Extract the (x, y) coordinate from the center of the cell holding the provided text.  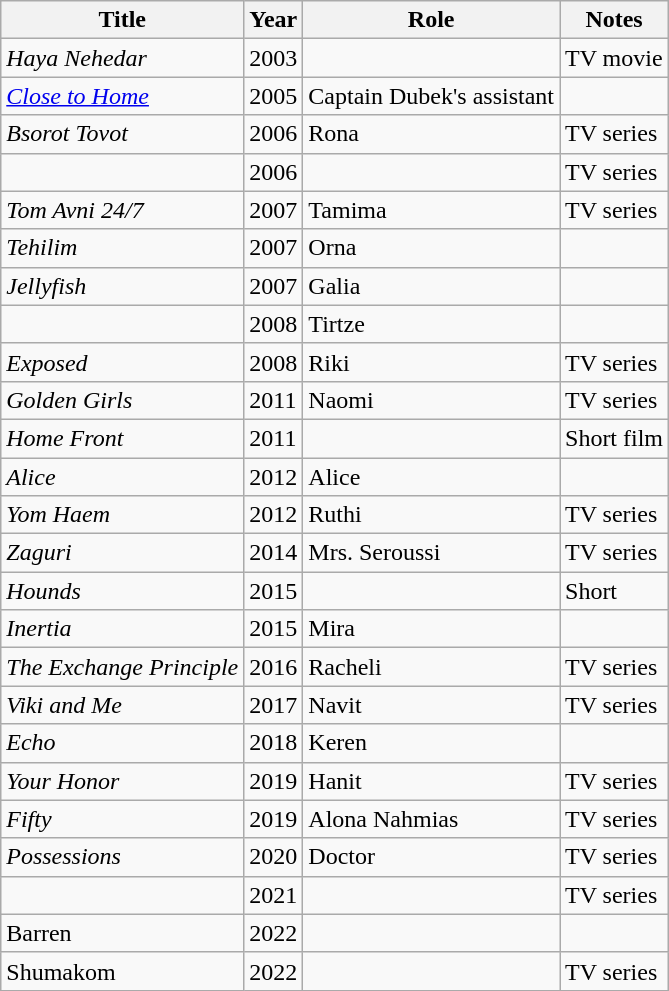
Ruthi (432, 515)
Tehilim (122, 248)
Navit (432, 705)
2021 (274, 895)
Exposed (122, 362)
2014 (274, 553)
Naomi (432, 400)
Rona (432, 134)
Notes (614, 20)
Doctor (432, 857)
Golden Girls (122, 400)
2005 (274, 96)
Racheli (432, 667)
Jellyfish (122, 286)
Hounds (122, 591)
TV movie (614, 58)
Home Front (122, 438)
Alona Nahmias (432, 819)
Title (122, 20)
2018 (274, 743)
2020 (274, 857)
Hanit (432, 781)
Zaguri (122, 553)
Inertia (122, 629)
Viki and Me (122, 705)
Your Honor (122, 781)
Yom Haem (122, 515)
Galia (432, 286)
Fifty (122, 819)
Tirtze (432, 324)
Mrs. Seroussi (432, 553)
Bsorot Tovot (122, 134)
Role (432, 20)
Mira (432, 629)
Orna (432, 248)
Echo (122, 743)
Short (614, 591)
Captain Dubek's assistant (432, 96)
2016 (274, 667)
Close to Home (122, 96)
Possessions (122, 857)
Keren (432, 743)
Shumakom (122, 971)
2017 (274, 705)
Tamima (432, 210)
Year (274, 20)
Tom Avni 24/7 (122, 210)
The Exchange Principle (122, 667)
Haya Nehedar (122, 58)
Barren (122, 933)
2003 (274, 58)
Riki (432, 362)
Short film (614, 438)
